Extract the [x, y] coordinate from the center of the cell holding the provided text.  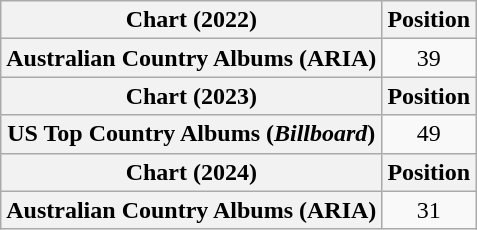
US Top Country Albums (Billboard) [192, 134]
49 [429, 134]
31 [429, 210]
Chart (2023) [192, 96]
39 [429, 58]
Chart (2022) [192, 20]
Chart (2024) [192, 172]
